Identify which cell holds the provided text, then report its [x, y] central coordinate. 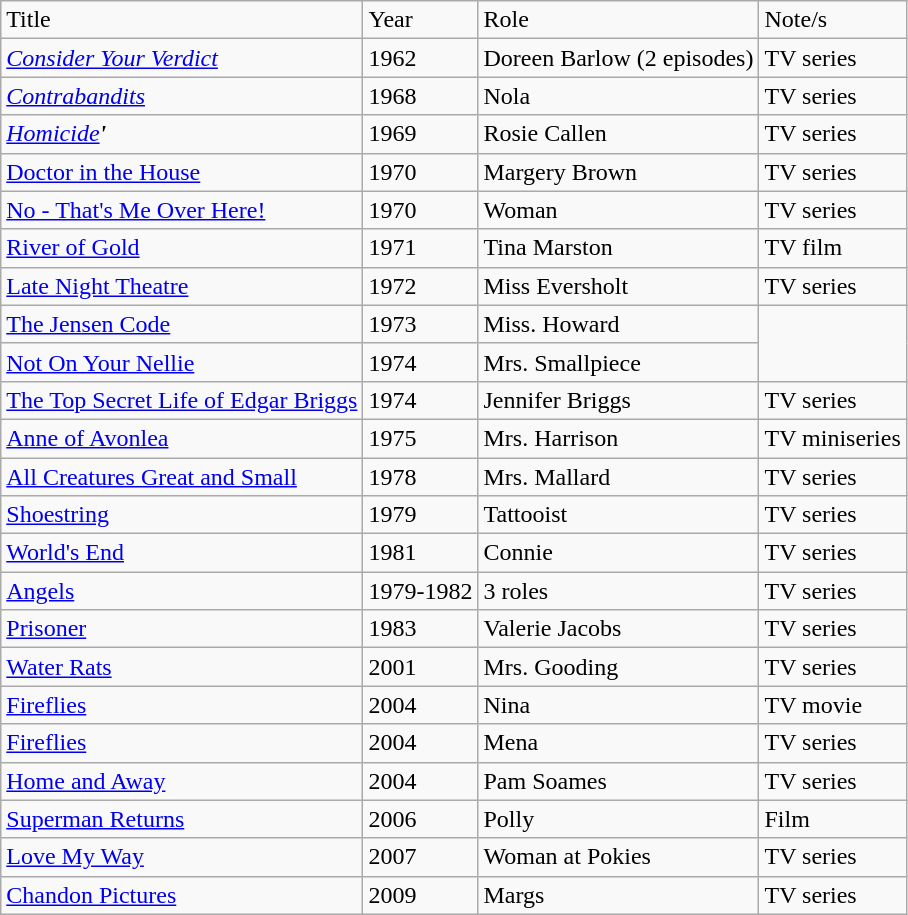
The Top Secret Life of Edgar Briggs [182, 400]
1962 [420, 58]
1972 [420, 286]
Homicide' [182, 134]
Margs [618, 895]
Woman at Pokies [618, 857]
TV miniseries [832, 438]
Miss Eversholt [618, 286]
3 roles [618, 591]
Angels [182, 591]
Valerie Jacobs [618, 629]
1971 [420, 248]
1979 [420, 515]
Year [420, 20]
Connie [618, 553]
Mrs. Smallpiece [618, 362]
Water Rats [182, 667]
The Jensen Code [182, 324]
Margery Brown [618, 172]
River of Gold [182, 248]
Tina Marston [618, 248]
All Creatures Great and Small [182, 477]
Mrs. Harrison [618, 438]
1975 [420, 438]
1973 [420, 324]
Prisoner [182, 629]
Late Night Theatre [182, 286]
Shoestring [182, 515]
Mrs. Mallard [618, 477]
Note/s [832, 20]
Rosie Callen [618, 134]
Role [618, 20]
1968 [420, 96]
Consider Your Verdict [182, 58]
World's End [182, 553]
Nina [618, 705]
TV movie [832, 705]
1978 [420, 477]
Home and Away [182, 781]
Mena [618, 743]
Love My Way [182, 857]
Title [182, 20]
TV film [832, 248]
Film [832, 819]
Not On Your Nellie [182, 362]
Woman [618, 210]
Mrs. Gooding [618, 667]
Pam Soames [618, 781]
Nola [618, 96]
No - That's Me Over Here! [182, 210]
Doreen Barlow (2 episodes) [618, 58]
2009 [420, 895]
Superman Returns [182, 819]
1969 [420, 134]
Contrabandits [182, 96]
Polly [618, 819]
2006 [420, 819]
Miss. Howard [618, 324]
Anne of Avonlea [182, 438]
Tattooist [618, 515]
1983 [420, 629]
Chandon Pictures [182, 895]
2007 [420, 857]
Jennifer Briggs [618, 400]
Doctor in the House [182, 172]
1981 [420, 553]
2001 [420, 667]
1979-1982 [420, 591]
